Find where the given text appears and provide that cell's center as [x, y] coordinate. 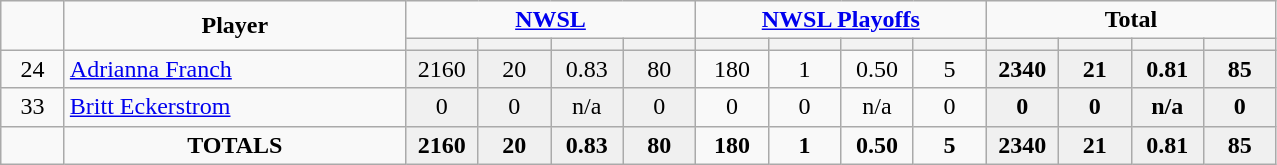
NWSL Playoffs [841, 20]
NWSL [550, 20]
Total [1131, 20]
TOTALS [234, 145]
24 [33, 69]
Player [234, 26]
33 [33, 107]
Britt Eckerstrom [234, 107]
Adrianna Franch [234, 69]
